Pinpoint the cell where the given text exists, returning its (X, Y) midpoint coordinate. 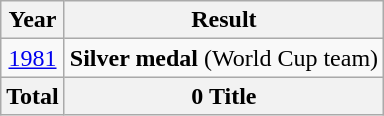
1981 (33, 58)
Year (33, 20)
Silver medal (World Cup team) (224, 58)
Result (224, 20)
0 Title (224, 96)
Total (33, 96)
